Return (x, y) of the center of cell containing provided text 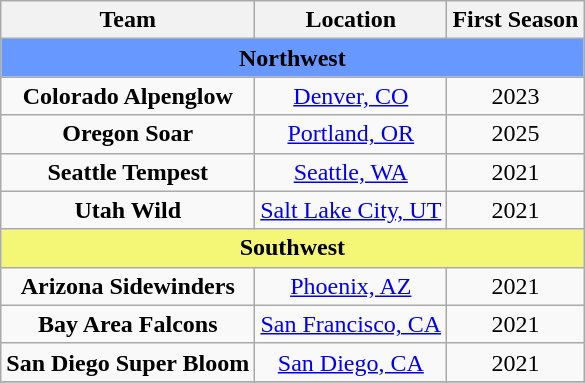
Northwest (292, 58)
San Diego Super Bloom (128, 362)
Arizona Sidewinders (128, 286)
Seattle Tempest (128, 172)
First Season (516, 20)
Team (128, 20)
Phoenix, AZ (351, 286)
Oregon Soar (128, 134)
Location (351, 20)
Salt Lake City, UT (351, 210)
2025 (516, 134)
San Diego, CA (351, 362)
2023 (516, 96)
Bay Area Falcons (128, 324)
Denver, CO (351, 96)
Colorado Alpenglow (128, 96)
Portland, OR (351, 134)
Seattle, WA (351, 172)
Southwest (292, 248)
Utah Wild (128, 210)
San Francisco, CA (351, 324)
